Return the [x, y] coordinate for the center point of the cell that contains the specified text.  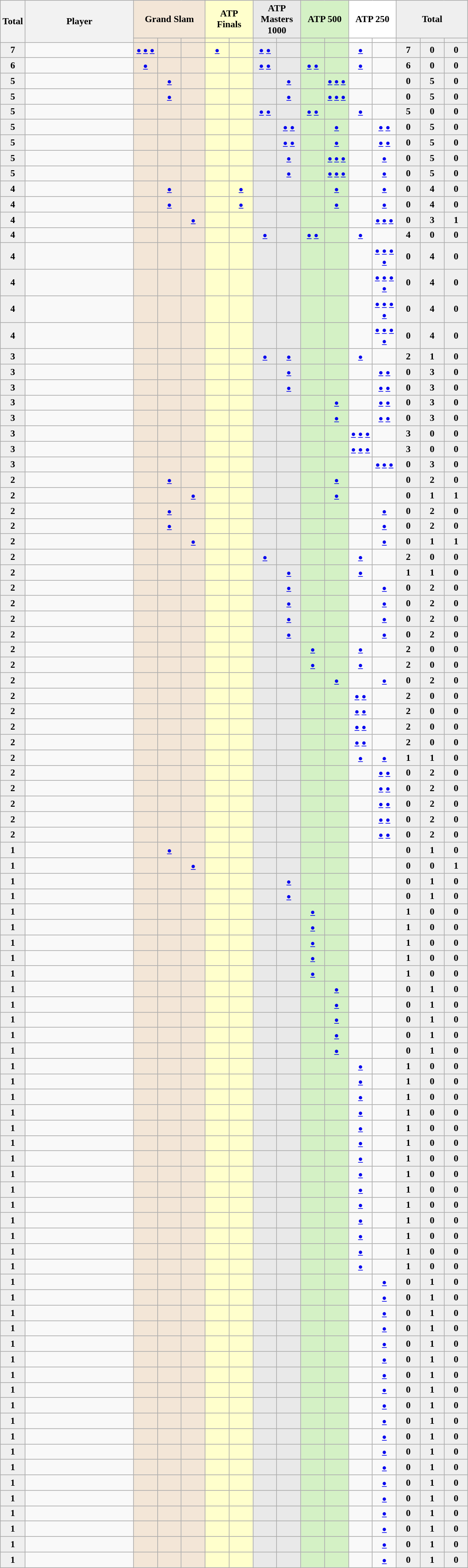
ATP Finals [229, 19]
ATP 250 [372, 19]
Player [79, 22]
ATP Masters 1000 [277, 19]
Grand Slam [169, 19]
ATP 500 [325, 19]
